Return [X, Y] of the center of cell containing provided text 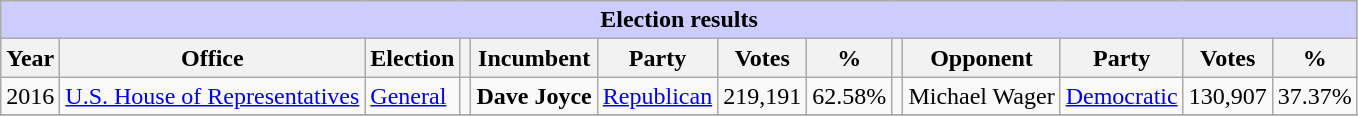
130,907 [1228, 96]
2016 [30, 96]
Dave Joyce [534, 96]
37.37% [1314, 96]
Election [412, 58]
62.58% [850, 96]
219,191 [762, 96]
Democratic [1122, 96]
Office [212, 58]
Republican [657, 96]
General [412, 96]
Year [30, 58]
U.S. House of Representatives [212, 96]
Michael Wager [982, 96]
Election results [680, 20]
Incumbent [534, 58]
Opponent [982, 58]
